Locate the cell with the specified text and output its [x, y] center coordinate. 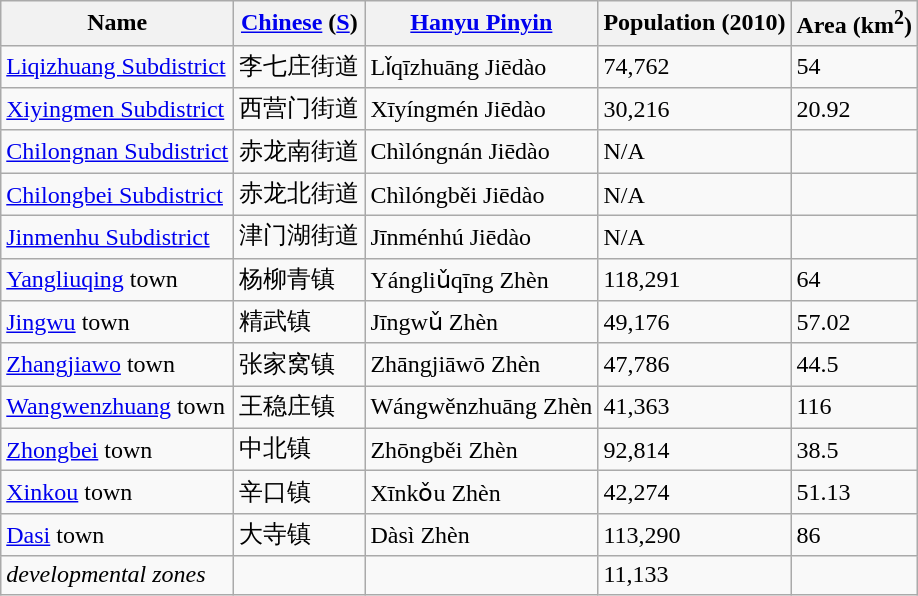
Name [118, 24]
Jingwu town [118, 322]
赤龙南街道 [300, 152]
118,291 [694, 280]
54 [854, 66]
王稳庄镇 [300, 408]
Xīyíngmén Jiēdào [482, 110]
中北镇 [300, 450]
Area (km2) [854, 24]
Zhongbei town [118, 450]
51.13 [854, 492]
44.5 [854, 364]
杨柳青镇 [300, 280]
西营门街道 [300, 110]
赤龙北街道 [300, 194]
津门湖街道 [300, 238]
Chinese (S) [300, 24]
Chilongnan Subdistrict [118, 152]
Hanyu Pinyin [482, 24]
Zhāngjiāwō Zhèn [482, 364]
Wángwěnzhuāng Zhèn [482, 408]
Dasi town [118, 534]
42,274 [694, 492]
Lǐqīzhuāng Jiēdào [482, 66]
Chilongbei Subdistrict [118, 194]
Xinkou town [118, 492]
李七庄街道 [300, 66]
Jīngwǔ Zhèn [482, 322]
Wangwenzhuang town [118, 408]
developmental zones [118, 575]
47,786 [694, 364]
Dàsì Zhèn [482, 534]
Liqizhuang Subdistrict [118, 66]
精武镇 [300, 322]
11,133 [694, 575]
Population (2010) [694, 24]
41,363 [694, 408]
74,762 [694, 66]
Yangliuqing town [118, 280]
113,290 [694, 534]
38.5 [854, 450]
20.92 [854, 110]
92,814 [694, 450]
Chìlóngnán Jiēdào [482, 152]
Zhōngběi Zhèn [482, 450]
Yángliǔqīng Zhèn [482, 280]
49,176 [694, 322]
辛口镇 [300, 492]
116 [854, 408]
Xiyingmen Subdistrict [118, 110]
Chìlóngběi Jiēdào [482, 194]
Zhangjiawo town [118, 364]
64 [854, 280]
57.02 [854, 322]
Xīnkǒu Zhèn [482, 492]
Jinmenhu Subdistrict [118, 238]
大寺镇 [300, 534]
张家窝镇 [300, 364]
86 [854, 534]
30,216 [694, 110]
Jīnménhú Jiēdào [482, 238]
